Find where the given text appears and provide that cell's center as (x, y) coordinate. 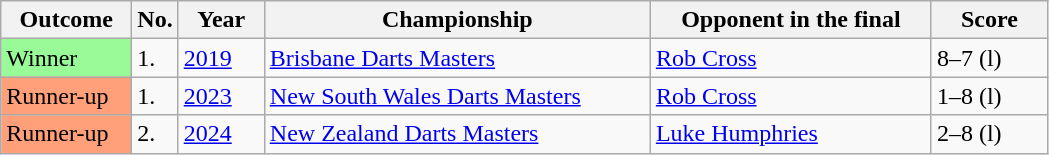
Brisbane Darts Masters (457, 58)
2–8 (l) (989, 134)
Championship (457, 20)
Winner (66, 58)
1–8 (l) (989, 96)
Opponent in the final (790, 20)
Year (221, 20)
No. (155, 20)
2023 (221, 96)
New South Wales Darts Masters (457, 96)
2. (155, 134)
New Zealand Darts Masters (457, 134)
Luke Humphries (790, 134)
Score (989, 20)
8–7 (l) (989, 58)
2019 (221, 58)
Outcome (66, 20)
2024 (221, 134)
